Extract the (x, y) coordinate from the center of the cell holding the provided text.  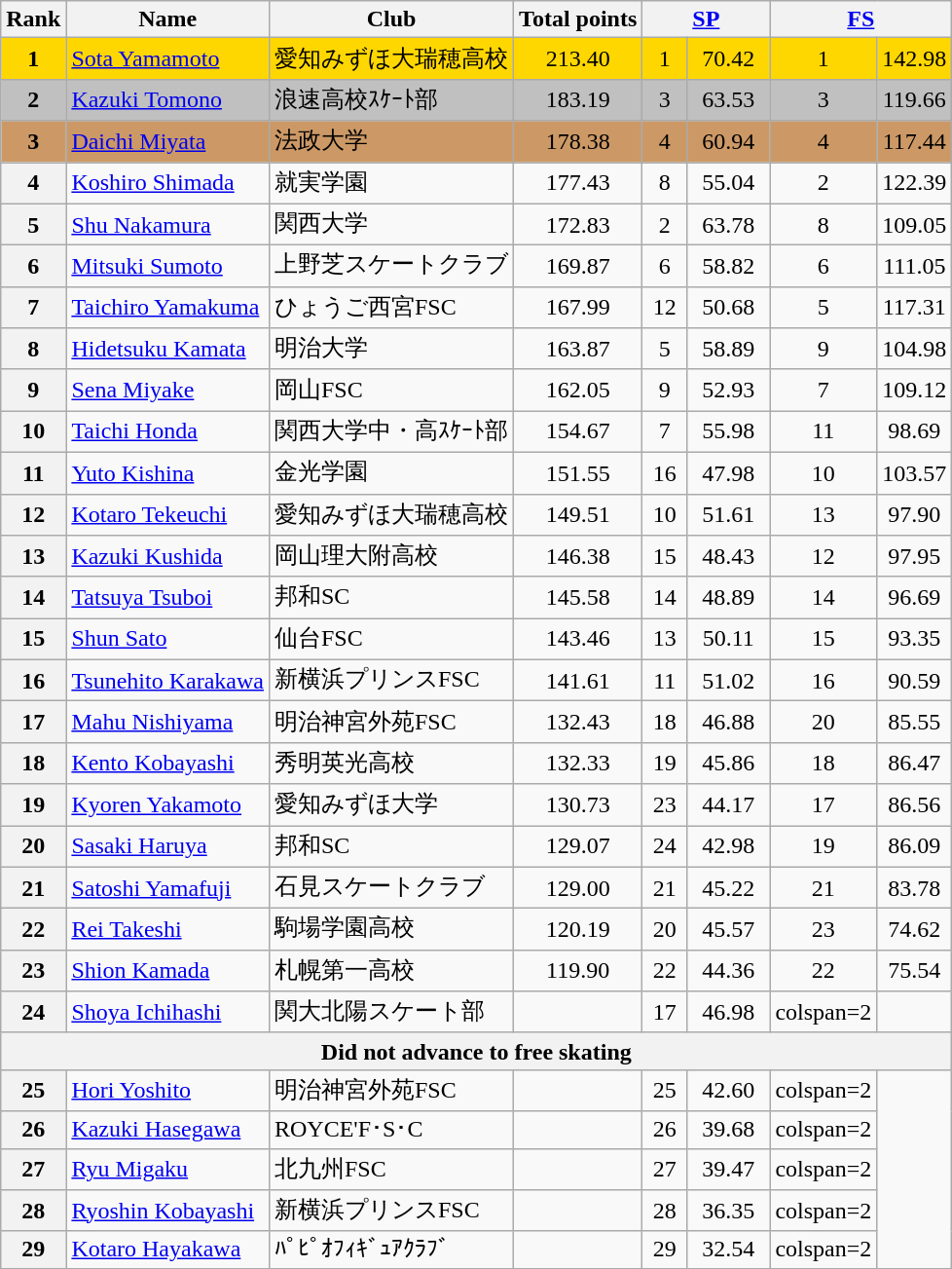
Shun Sato (167, 639)
Kotaro Hayakawa (167, 1250)
Taichiro Yamakuma (167, 308)
Name (167, 19)
石見スケートクラブ (391, 888)
Kazuki Tomono (167, 99)
Shion Kamada (167, 970)
75.54 (915, 970)
47.98 (728, 473)
111.05 (915, 267)
96.69 (915, 598)
145.58 (578, 598)
金光学園 (391, 473)
85.55 (915, 723)
46.88 (728, 723)
98.69 (915, 432)
45.57 (728, 929)
44.36 (728, 970)
55.98 (728, 432)
駒場学園高校 (391, 929)
119.90 (578, 970)
58.89 (728, 349)
39.68 (728, 1130)
Ryu Migaku (167, 1169)
132.33 (578, 764)
60.94 (728, 142)
183.19 (578, 99)
Sasaki Haruya (167, 847)
ひょうご西宮FSC (391, 308)
法政大学 (391, 142)
関西大学 (391, 224)
109.12 (915, 390)
札幌第一高校 (391, 970)
74.62 (915, 929)
86.56 (915, 804)
Mahu Nishiyama (167, 723)
120.19 (578, 929)
109.05 (915, 224)
Rei Takeshi (167, 929)
130.73 (578, 804)
44.17 (728, 804)
Total points (578, 19)
Kotaro Tekeuchi (167, 514)
Mitsuki Sumoto (167, 267)
93.35 (915, 639)
51.02 (728, 680)
Yuto Kishina (167, 473)
48.89 (728, 598)
Koshiro Shimada (167, 183)
63.78 (728, 224)
146.38 (578, 557)
103.57 (915, 473)
48.43 (728, 557)
明治大学 (391, 349)
104.98 (915, 349)
142.98 (915, 58)
97.95 (915, 557)
129.07 (578, 847)
ROYCE'F･S･C (391, 1130)
仙台FSC (391, 639)
86.09 (915, 847)
46.98 (728, 1013)
FS (860, 19)
83.78 (915, 888)
Kazuki Kushida (167, 557)
163.87 (578, 349)
42.60 (728, 1091)
178.38 (578, 142)
秀明英光高校 (391, 764)
浪速高校ｽｹｰﾄ部 (391, 99)
Daichi Miyata (167, 142)
45.22 (728, 888)
50.68 (728, 308)
岡山FSC (391, 390)
141.61 (578, 680)
151.55 (578, 473)
97.90 (915, 514)
177.43 (578, 183)
39.47 (728, 1169)
Kento Kobayashi (167, 764)
42.98 (728, 847)
Sena Miyake (167, 390)
関大北陽スケート部 (391, 1013)
上野芝スケートクラブ (391, 267)
Did not advance to free skating (477, 1051)
58.82 (728, 267)
36.35 (728, 1212)
Shu Nakamura (167, 224)
関西大学中・高ｽｹｰﾄ部 (391, 432)
213.40 (578, 58)
Tatsuya Tsuboi (167, 598)
70.42 (728, 58)
Rank (33, 19)
Kazuki Hasegawa (167, 1130)
51.61 (728, 514)
117.44 (915, 142)
Hidetsuku Kamata (167, 349)
154.67 (578, 432)
Hori Yoshito (167, 1091)
52.93 (728, 390)
ﾊﾟﾋﾟｵﾌｨｷﾞｭｱｸﾗﾌﾞ (391, 1250)
172.83 (578, 224)
90.59 (915, 680)
169.87 (578, 267)
Shoya Ichihashi (167, 1013)
119.66 (915, 99)
149.51 (578, 514)
Ryoshin Kobayashi (167, 1212)
117.31 (915, 308)
86.47 (915, 764)
Kyoren Yakamoto (167, 804)
132.43 (578, 723)
32.54 (728, 1250)
162.05 (578, 390)
Sota Yamamoto (167, 58)
Satoshi Yamafuji (167, 888)
愛知みずほ大学 (391, 804)
Club (391, 19)
Taichi Honda (167, 432)
SP (707, 19)
129.00 (578, 888)
167.99 (578, 308)
45.86 (728, 764)
北九州FSC (391, 1169)
岡山理大附高校 (391, 557)
50.11 (728, 639)
63.53 (728, 99)
55.04 (728, 183)
143.46 (578, 639)
122.39 (915, 183)
Tsunehito Karakawa (167, 680)
就実学園 (391, 183)
